Extract the [X, Y] coordinate from the center of the cell holding the provided text.  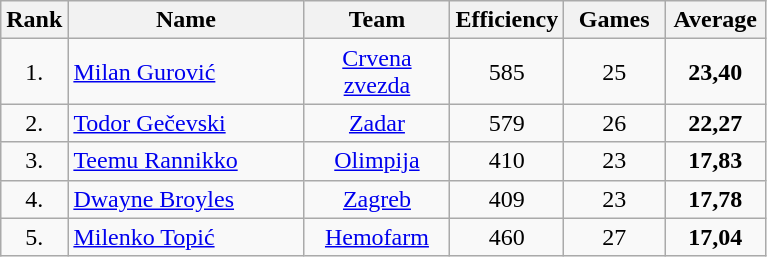
460 [507, 237]
Rank [34, 20]
Teemu Rannikko [186, 161]
Crvena zvezda [377, 72]
Average [716, 20]
Name [186, 20]
Dwayne Broyles [186, 199]
22,27 [716, 123]
Zagreb [377, 199]
Milan Gurović [186, 72]
579 [507, 123]
Games [614, 20]
23,40 [716, 72]
Todor Gečevski [186, 123]
Milenko Topić [186, 237]
Olimpija [377, 161]
5. [34, 237]
2. [34, 123]
585 [507, 72]
Zadar [377, 123]
26 [614, 123]
27 [614, 237]
17,83 [716, 161]
1. [34, 72]
Team [377, 20]
410 [507, 161]
4. [34, 199]
Hemofarm [377, 237]
3. [34, 161]
17,04 [716, 237]
409 [507, 199]
Efficiency [507, 20]
17,78 [716, 199]
25 [614, 72]
